Search for the cell housing the specified text and yield its (x, y) center coordinate. 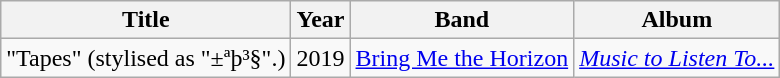
Year (320, 20)
Album (677, 20)
Music to Listen To... (677, 58)
Title (146, 20)
Bring Me the Horizon (462, 58)
Band (462, 20)
2019 (320, 58)
"Tapes" (stylised as "±ªþ³§".) (146, 58)
